Search for the cell housing the specified text and yield its (X, Y) center coordinate. 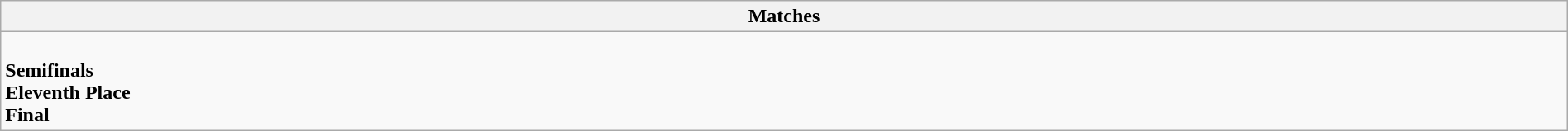
Semifinals Eleventh Place Final (784, 81)
Matches (784, 16)
